Capture the cell that displays the provided text and extract its (X, Y) central coordinate. 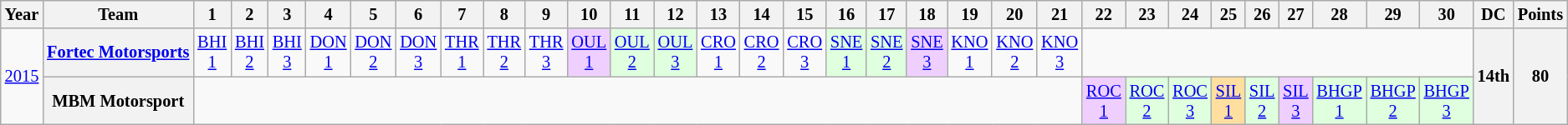
BHI1 (212, 52)
16 (846, 14)
KNO3 (1060, 52)
MBM Motorsport (118, 101)
25 (1228, 14)
DON3 (418, 52)
SNE1 (846, 52)
BHGP3 (1447, 101)
29 (1393, 14)
2 (249, 14)
10 (589, 14)
CRO2 (762, 52)
5 (373, 14)
26 (1262, 14)
SIL2 (1262, 101)
13 (718, 14)
ROC3 (1190, 101)
SNE3 (927, 52)
Year (22, 14)
8 (504, 14)
THR1 (462, 52)
KNO1 (970, 52)
28 (1340, 14)
9 (546, 14)
Points (1540, 14)
2015 (22, 77)
19 (970, 14)
DON1 (329, 52)
CRO3 (804, 52)
BHGP2 (1393, 101)
ROC1 (1104, 101)
7 (462, 14)
6 (418, 14)
SNE2 (886, 52)
30 (1447, 14)
ROC2 (1147, 101)
12 (676, 14)
OUL2 (632, 52)
BHGP1 (1340, 101)
SIL1 (1228, 101)
THR3 (546, 52)
17 (886, 14)
BHI2 (249, 52)
KNO2 (1014, 52)
1 (212, 14)
11 (632, 14)
20 (1014, 14)
14 (762, 14)
3 (288, 14)
OUL3 (676, 52)
22 (1104, 14)
Fortec Motorsports (118, 52)
CRO1 (718, 52)
18 (927, 14)
SIL3 (1295, 101)
21 (1060, 14)
DC (1494, 14)
OUL1 (589, 52)
BHI3 (288, 52)
15 (804, 14)
THR2 (504, 52)
Team (118, 14)
27 (1295, 14)
80 (1540, 77)
4 (329, 14)
14th (1494, 77)
23 (1147, 14)
24 (1190, 14)
DON2 (373, 52)
